Pinpoint the cell where the given text exists, returning its (X, Y) midpoint coordinate. 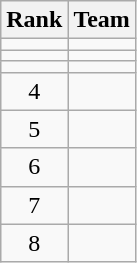
6 (34, 167)
7 (34, 205)
Rank (34, 20)
5 (34, 129)
8 (34, 243)
4 (34, 91)
Team (102, 20)
